Capture the cell that displays the provided text and extract its [X, Y] central coordinate. 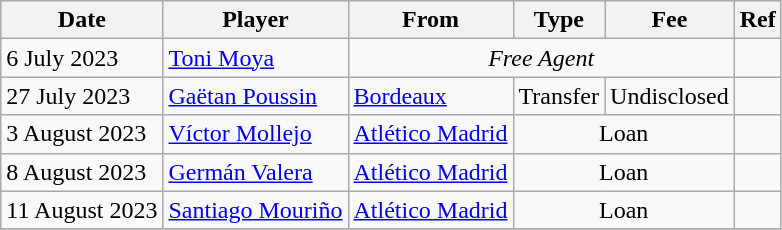
27 July 2023 [82, 96]
Type [559, 20]
Bordeaux [430, 96]
3 August 2023 [82, 134]
Transfer [559, 96]
Player [256, 20]
Undisclosed [670, 96]
11 August 2023 [82, 210]
Ref [758, 20]
Toni Moya [256, 58]
Santiago Mouriño [256, 210]
Víctor Mollejo [256, 134]
From [430, 20]
6 July 2023 [82, 58]
Germán Valera [256, 172]
Free Agent [541, 58]
Fee [670, 20]
Gaëtan Poussin [256, 96]
8 August 2023 [82, 172]
Date [82, 20]
